Output the [X, Y] coordinate of the center of the cell containing the given text.  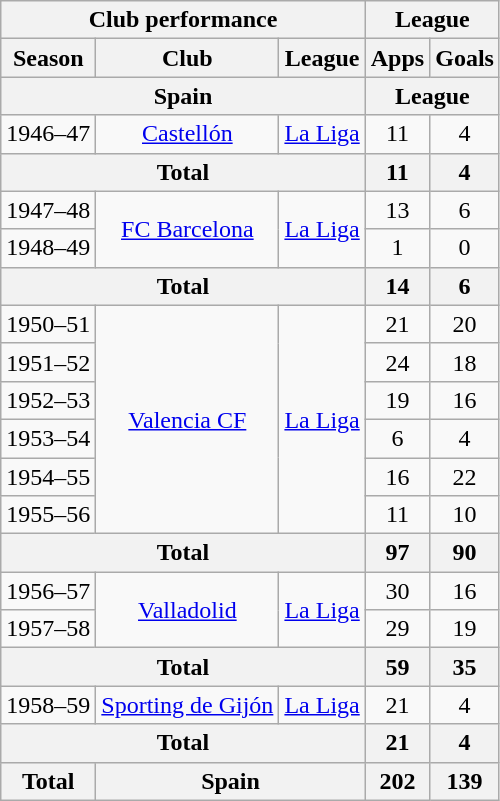
97 [397, 553]
1950–51 [48, 324]
Goals [465, 58]
Apps [397, 58]
1952–53 [48, 400]
24 [397, 362]
90 [465, 553]
FC Barcelona [188, 229]
202 [397, 781]
1951–52 [48, 362]
18 [465, 362]
1953–54 [48, 438]
Valencia CF [188, 419]
22 [465, 477]
30 [397, 591]
1958–59 [48, 705]
1 [397, 248]
Castellón [188, 134]
Club [188, 58]
Season [48, 58]
29 [397, 629]
1954–55 [48, 477]
1955–56 [48, 515]
1956–57 [48, 591]
139 [465, 781]
1947–48 [48, 210]
20 [465, 324]
14 [397, 286]
13 [397, 210]
Valladolid [188, 610]
35 [465, 667]
1948–49 [48, 248]
10 [465, 515]
0 [465, 248]
59 [397, 667]
1957–58 [48, 629]
Club performance [183, 20]
1946–47 [48, 134]
Sporting de Gijón [188, 705]
